Search for the cell housing the specified text and yield its [x, y] center coordinate. 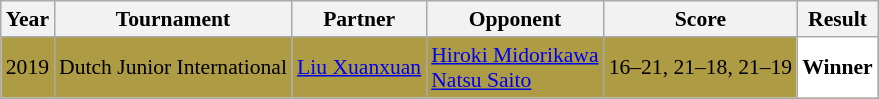
Partner [359, 19]
Liu Xuanxuan [359, 68]
Dutch Junior International [173, 68]
Opponent [514, 19]
Year [28, 19]
Hiroki Midorikawa Natsu Saito [514, 68]
Winner [838, 68]
16–21, 21–18, 21–19 [701, 68]
Result [838, 19]
Score [701, 19]
2019 [28, 68]
Tournament [173, 19]
